Search for the cell housing the specified text and yield its (X, Y) center coordinate. 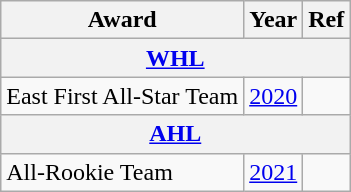
2020 (274, 96)
AHL (176, 134)
Ref (326, 20)
WHL (176, 58)
Year (274, 20)
East First All-Star Team (122, 96)
2021 (274, 172)
Award (122, 20)
All-Rookie Team (122, 172)
